Find where the given text appears and provide that cell's center as [X, Y] coordinate. 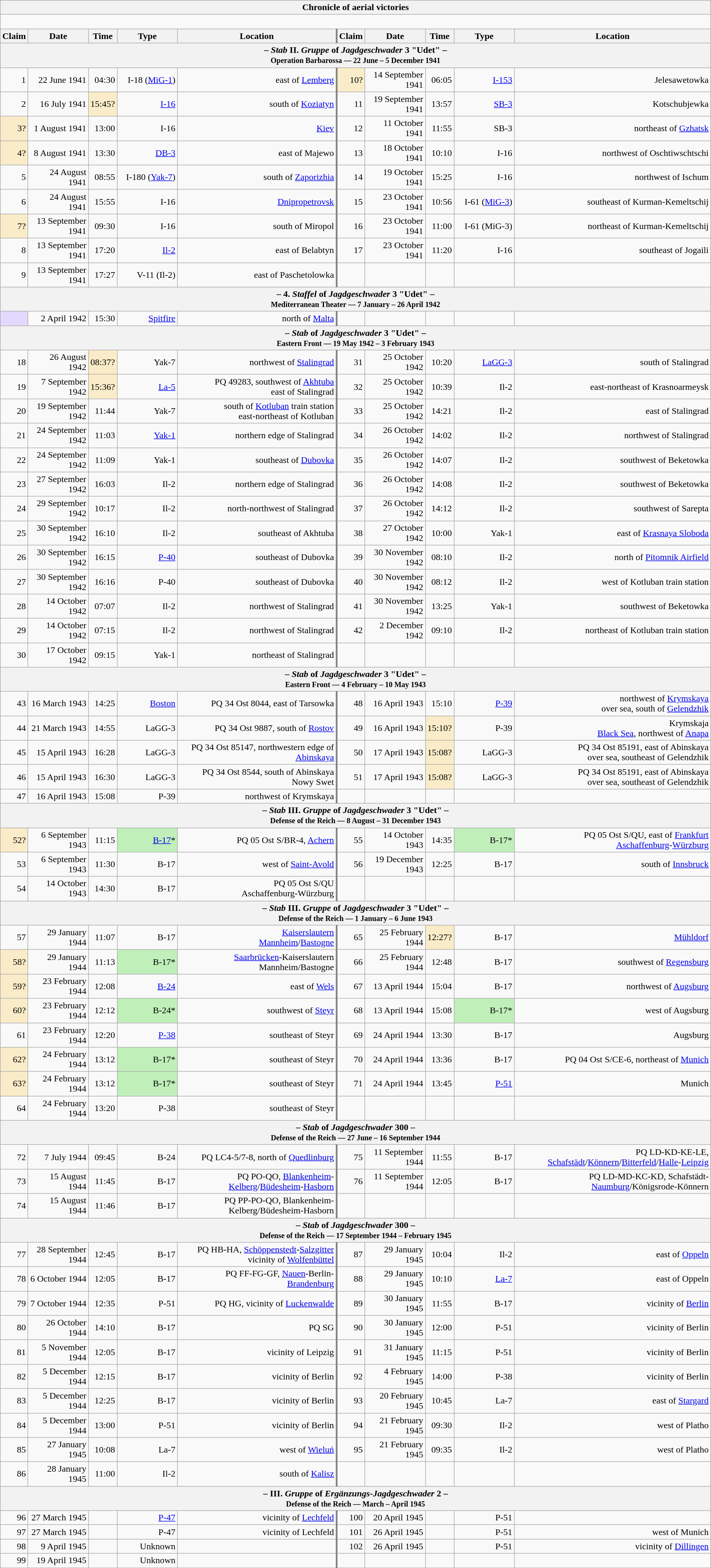
Mühldorf [613, 937]
46 [14, 777]
97 [14, 1532]
31 [351, 362]
PQ PO-QO, Blankenheim-Kelberg/Büdesheim-Hasborn [257, 1182]
PQ 34 Ost 85147, northwestern edge of Abinskaya [257, 753]
PQ 04 Ost S/CE-6, northeast of Munich [613, 1059]
1 [14, 79]
66 [351, 962]
KrymskajaBlack Sea, northwest of Anapa [613, 728]
73 [14, 1182]
northeast of Kotluban train station [613, 630]
95 [351, 1450]
south of Innsbruck [613, 864]
15 [351, 202]
Munich [613, 1084]
6 [14, 202]
19 April 1945 [58, 1561]
58? [14, 962]
15:04 [439, 986]
99 [14, 1561]
PQ LC4-5/7-8, north of Quedlinburg [257, 1157]
PQ LD-KD-KE-LE, Schafstädt/Könnern/Bitterfeld/Halle-Leipzig [613, 1157]
PQ 34 Ost 8044, east of Tarsowka [257, 704]
10:20 [439, 362]
north of Malta [257, 319]
11:09 [103, 460]
10:04 [439, 1254]
14 September 1941 [395, 79]
17:20 [103, 250]
39 [351, 557]
PQ SG [257, 1328]
86 [14, 1474]
15:25 [439, 177]
13:36 [439, 1059]
– Stab III. Gruppe of Jagdgeschwader 3 "Udet" –Defense of the Reich — 1 January – 6 June 1943 [355, 913]
10? [351, 79]
vicinity of Dillingen [613, 1546]
10:00 [439, 533]
PQ 05 Ost S/BR-4, Achern [257, 840]
82 [14, 1376]
96 [14, 1518]
16:10 [103, 533]
PQ 05 Ost S/QU, east of FrankfurtAschaffenburg-Würzburg [613, 840]
12:35 [103, 1303]
69 [351, 1035]
10:39 [439, 387]
13:45 [439, 1084]
26 [14, 557]
100 [351, 1518]
15:10? [439, 728]
11:20 [439, 250]
71 [351, 1084]
PQ 05 Ost S/QUAschaffenburg-Würzburg [257, 888]
75 [351, 1157]
49 [351, 728]
54 [14, 888]
27 January 1945 [58, 1450]
14:08 [439, 484]
northeast of Gzhatsk [613, 128]
9 April 1945 [58, 1546]
16 March 1943 [58, 704]
Chronicle of aerial victories [355, 7]
PQ 49283, southwest of Akhtuba east of Stalingrad [257, 387]
80 [14, 1328]
81 [14, 1352]
44 [14, 728]
14:07 [439, 460]
26 October 1944 [58, 1328]
12:08 [103, 986]
09:10 [439, 630]
east of Paschetolowka [257, 274]
– Stab III. Gruppe of Jagdgeschwader 3 "Udet" –Defense of the Reich — 8 August – 31 December 1943 [355, 816]
east of Belabtyn [257, 250]
south of Kalisz [257, 1474]
29 [14, 630]
83 [14, 1400]
11 October 1941 [395, 128]
36 [351, 484]
55 [351, 840]
11:45 [103, 1182]
northeast of Stalingrad [257, 654]
08:55 [103, 177]
west of Munich [613, 1532]
east-northeast of Krasnoarmeysk [613, 387]
– Stab of Jagdgeschwader 300 –Defense of the Reich — 27 June – 16 September 1944 [355, 1133]
102 [351, 1546]
77 [14, 1254]
east of Stargard [613, 1400]
west of Saint-Avold [257, 864]
southeast of Jogaili [613, 250]
17:27 [103, 274]
101 [351, 1532]
43 [14, 704]
14:21 [439, 411]
29 September 1942 [58, 508]
50 [351, 753]
28 September 1944 [58, 1254]
DB-3 [147, 153]
24 [14, 508]
11:44 [103, 411]
12:27? [439, 937]
12:45 [103, 1254]
19 October 1941 [395, 177]
38 [351, 533]
62? [14, 1059]
06:05 [439, 79]
32 [351, 387]
vicinity of Leipzig [257, 1352]
south of Miropol [257, 226]
57 [14, 937]
92 [351, 1376]
61 [14, 1035]
35 [351, 460]
14:30 [103, 888]
08:37? [103, 362]
northeast of Kurman-Kemeltschij [613, 226]
10:08 [103, 1450]
15:10 [439, 704]
14:02 [439, 436]
4 February 1945 [395, 1376]
PQ HB-HA, Schöppenstedt-Salzgittervicinity of Wolfenbüttel [257, 1254]
– III. Gruppe of Ergänzungs-Jagdgeschwader 2 –Defense of the Reich — March – April 1945 [355, 1499]
93 [351, 1400]
east of Majewo [257, 153]
67 [351, 986]
87 [351, 1254]
12 [351, 128]
33 [351, 411]
51 [351, 777]
south of Kotluban train station east-northeast of Kotluban [257, 411]
11:46 [103, 1206]
78 [14, 1279]
east of Lemberg [257, 79]
37 [351, 508]
12:12 [103, 1011]
11:13 [103, 962]
28 [14, 606]
68 [351, 1011]
14:25 [103, 704]
west of Kotluban train station [613, 582]
KaiserslauternMannheim/Bastogne [257, 937]
PQ HG, vicinity of Luckenwalde [257, 1303]
23 [14, 484]
20 April 1945 [395, 1518]
northwest of Oschtiwschtschi [613, 153]
Saarbrücken-KaiserslauternMannheim/Bastogne [257, 962]
– Stab of Jagdgeschwader 300 –Defense of the Reich — 17 September 1944 – February 1945 [355, 1230]
north of Pitomnik Airfield [613, 557]
17 October 1942 [58, 654]
04:30 [103, 79]
19 September 1942 [58, 411]
14 [351, 177]
76 [351, 1182]
13:20 [103, 1108]
8 [14, 250]
15:36? [103, 387]
27 September 1942 [58, 484]
45 [14, 753]
79 [14, 1303]
6 October 1944 [58, 1279]
56 [351, 864]
16 July 1941 [58, 104]
15:30 [103, 319]
14:35 [439, 840]
14:00 [439, 1376]
PQ FF-FG-GF, Nauen-Berlin-Brandenburg [257, 1279]
53 [14, 864]
41 [351, 606]
21 March 1943 [58, 728]
28 January 1945 [58, 1474]
09:45 [103, 1157]
north-northwest of Stalingrad [257, 508]
5 [14, 177]
10:56 [439, 202]
74 [14, 1206]
2 [14, 104]
16:15 [103, 557]
14:10 [103, 1328]
southeast of Akhtuba [257, 533]
08:12 [439, 582]
– Stab of Jagdgeschwader 3 "Udet" –Eastern Front — 19 May 1942 – 3 February 1943 [355, 338]
72 [14, 1157]
southwest of Regensburg [613, 962]
19 December 1943 [395, 864]
65 [351, 937]
19 September 1941 [395, 104]
southwest of Steyr [257, 1011]
PQ 34 Ost 9887, south of Rostov [257, 728]
40 [351, 582]
7 October 1944 [58, 1303]
11 [351, 104]
13:57 [439, 104]
88 [351, 1279]
I-153 [484, 79]
22 June 1941 [58, 79]
20 February 1945 [395, 1400]
16:16 [103, 582]
52? [14, 840]
85 [14, 1450]
21 [14, 436]
91 [351, 1352]
PQ 34 Ost 8544, south of AbinskayaNowy Swet [257, 777]
12:20 [103, 1035]
I-180 (Yak-7) [147, 177]
La-5 [147, 387]
13 [351, 153]
7? [14, 226]
Boston [147, 704]
7 September 1942 [58, 387]
7 July 1944 [58, 1157]
west of Augsburg [613, 1011]
Kiev [257, 128]
I-18 (MiG-1) [147, 79]
59? [14, 986]
07:07 [103, 606]
42 [351, 630]
16 [351, 226]
20 [14, 411]
– 4. Staffel of Jagdgeschwader 3 "Udet" –Mediterranean Theater — 7 January – 26 April 1942 [355, 299]
14:12 [439, 508]
southwest of Sarepta [613, 508]
northwest of Krymskayaover sea, south of Gelendzhik [613, 704]
west of Wieluń [257, 1450]
2 April 1942 [58, 319]
08:10 [439, 557]
22 [14, 460]
09:35 [439, 1450]
25 [14, 533]
27 [14, 582]
V-11 (Il-2) [147, 274]
Spitfire [147, 319]
northwest of Ischum [613, 177]
Kotschubjewka [613, 104]
31 January 1945 [395, 1352]
48 [351, 704]
northwest of Krymskaya [257, 796]
12:00 [439, 1328]
34 [351, 436]
B-24* [147, 1011]
12:15 [103, 1376]
south of Stalingrad [613, 362]
PQ LD-MD-KC-KD, Schafstädt-Naumburg/Königsrode-Könnern [613, 1182]
18 October 1941 [395, 153]
– Stab of Jagdgeschwader 3 "Udet" –Eastern Front — 4 February – 10 May 1943 [355, 679]
14:55 [103, 728]
09:15 [103, 654]
11:03 [103, 436]
south of Koziatyn [257, 104]
11:07 [103, 937]
east of Wels [257, 986]
8 August 1941 [58, 153]
east of Krasnaya Sloboda [613, 533]
southeast of Kurman-Kemeltschij [613, 202]
11:30 [103, 864]
16:30 [103, 777]
1 August 1941 [58, 128]
15:45? [103, 104]
south of Zaporizhia [257, 177]
64 [14, 1108]
3? [14, 128]
Dnipropetrovsk [257, 202]
89 [351, 1303]
4? [14, 153]
east of Stalingrad [613, 411]
70 [351, 1059]
13:25 [439, 606]
– Stab II. Gruppe of Jagdgeschwader 3 "Udet" –Operation Barbarossa — 22 June – 5 December 1941 [355, 55]
10:17 [103, 508]
98 [14, 1546]
16:28 [103, 753]
27 October 1942 [395, 533]
12:48 [439, 962]
30 [14, 654]
16:03 [103, 484]
Jelesawetowka [613, 79]
90 [351, 1328]
94 [351, 1425]
84 [14, 1425]
5 November 1944 [58, 1352]
PQ PP-PO-QO, Blankenheim-Kelberg/Büdesheim-Hasborn [257, 1206]
Augsburg [613, 1035]
2 December 1942 [395, 630]
northwest of Augsburg [613, 986]
26 August 1942 [58, 362]
15:55 [103, 202]
17 [351, 250]
60? [14, 1011]
07:15 [103, 630]
10:45 [439, 1400]
9 [14, 274]
47 [14, 796]
18 [14, 362]
19 [14, 387]
63? [14, 1084]
